Search for the cell housing the specified text and yield its [x, y] center coordinate. 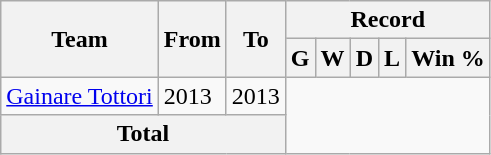
D [364, 58]
W [332, 58]
Win % [448, 58]
Total [144, 134]
G [300, 58]
Team [80, 39]
To [256, 39]
Record [388, 20]
From [192, 39]
Gainare Tottori [80, 96]
L [392, 58]
